Determine the (x, y) coordinate at the center of the cell enclosing the given text.  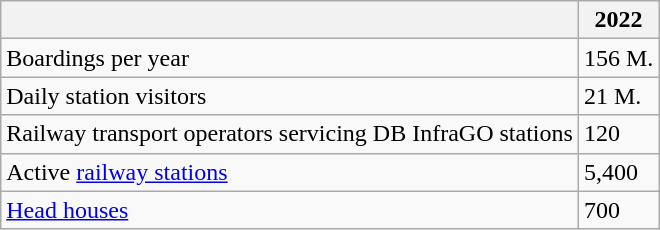
Daily station visitors (290, 96)
Head houses (290, 210)
21 M. (618, 96)
Boardings per year (290, 58)
156 M. (618, 58)
Active railway stations (290, 172)
5,400 (618, 172)
2022 (618, 20)
700 (618, 210)
Railway transport operators servicing DB InfraGO stations (290, 134)
120 (618, 134)
